Locate the cell with the specified text and output its [X, Y] center coordinate. 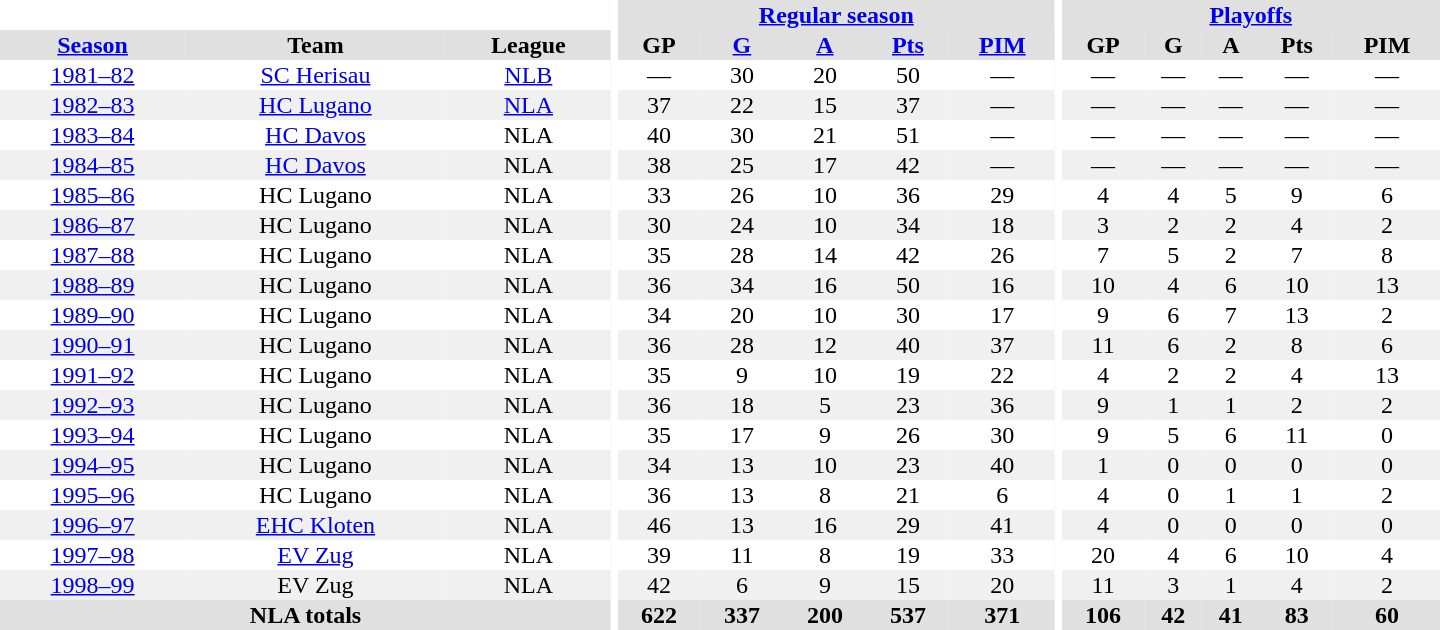
1988–89 [92, 285]
83 [1297, 615]
1989–90 [92, 315]
200 [824, 615]
1998–99 [92, 585]
EHC Kloten [315, 525]
Playoffs [1251, 15]
25 [742, 165]
337 [742, 615]
371 [1002, 615]
Team [315, 45]
1995–96 [92, 495]
14 [824, 255]
1986–87 [92, 225]
60 [1387, 615]
Regular season [836, 15]
NLA totals [306, 615]
1993–94 [92, 435]
1997–98 [92, 555]
1991–92 [92, 375]
1985–86 [92, 195]
24 [742, 225]
1987–88 [92, 255]
537 [908, 615]
39 [658, 555]
1981–82 [92, 75]
Season [92, 45]
1983–84 [92, 135]
NLB [528, 75]
51 [908, 135]
38 [658, 165]
1996–97 [92, 525]
1984–85 [92, 165]
46 [658, 525]
106 [1104, 615]
1994–95 [92, 465]
1990–91 [92, 345]
622 [658, 615]
1992–93 [92, 405]
League [528, 45]
1982–83 [92, 105]
SC Herisau [315, 75]
12 [824, 345]
